Capture the cell that displays the provided text and extract its [X, Y] central coordinate. 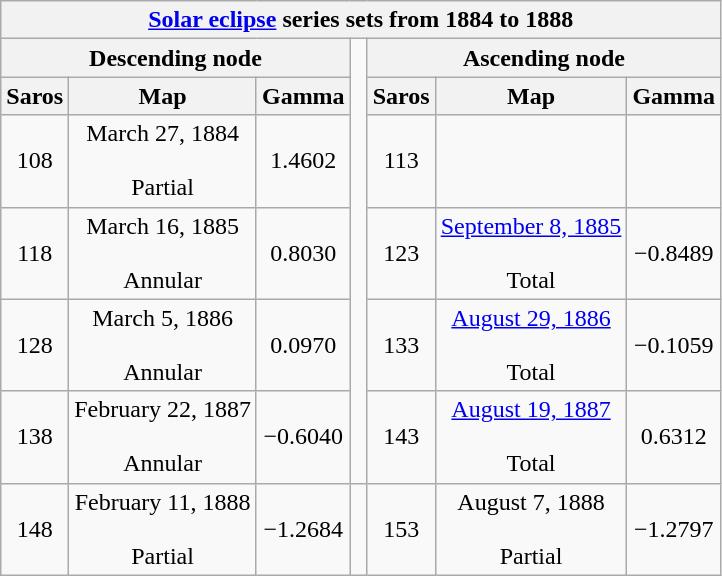
153 [401, 529]
−0.6040 [303, 437]
−0.1059 [674, 345]
108 [35, 161]
0.8030 [303, 253]
113 [401, 161]
August 7, 1888Partial [531, 529]
0.6312 [674, 437]
Solar eclipse series sets from 1884 to 1888 [361, 20]
Descending node [176, 58]
Ascending node [544, 58]
February 11, 1888Partial [163, 529]
148 [35, 529]
138 [35, 437]
−1.2684 [303, 529]
143 [401, 437]
1.4602 [303, 161]
September 8, 1885Total [531, 253]
February 22, 1887Annular [163, 437]
128 [35, 345]
133 [401, 345]
−1.2797 [674, 529]
−0.8489 [674, 253]
March 16, 1885Annular [163, 253]
August 29, 1886Total [531, 345]
0.0970 [303, 345]
March 5, 1886Annular [163, 345]
123 [401, 253]
March 27, 1884Partial [163, 161]
118 [35, 253]
August 19, 1887Total [531, 437]
